Locate the cell with the specified text and output its (X, Y) center coordinate. 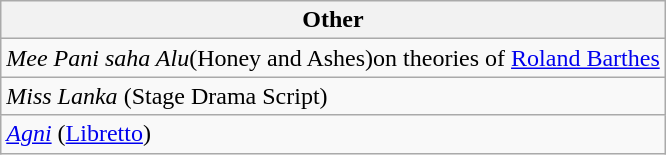
Mee Pani saha Alu(Honey and Ashes)on theories of Roland Barthes (333, 58)
Agni (Libretto) (333, 134)
Other (333, 20)
Miss Lanka (Stage Drama Script) (333, 96)
